Identify which cell holds the provided text, then report its [x, y] central coordinate. 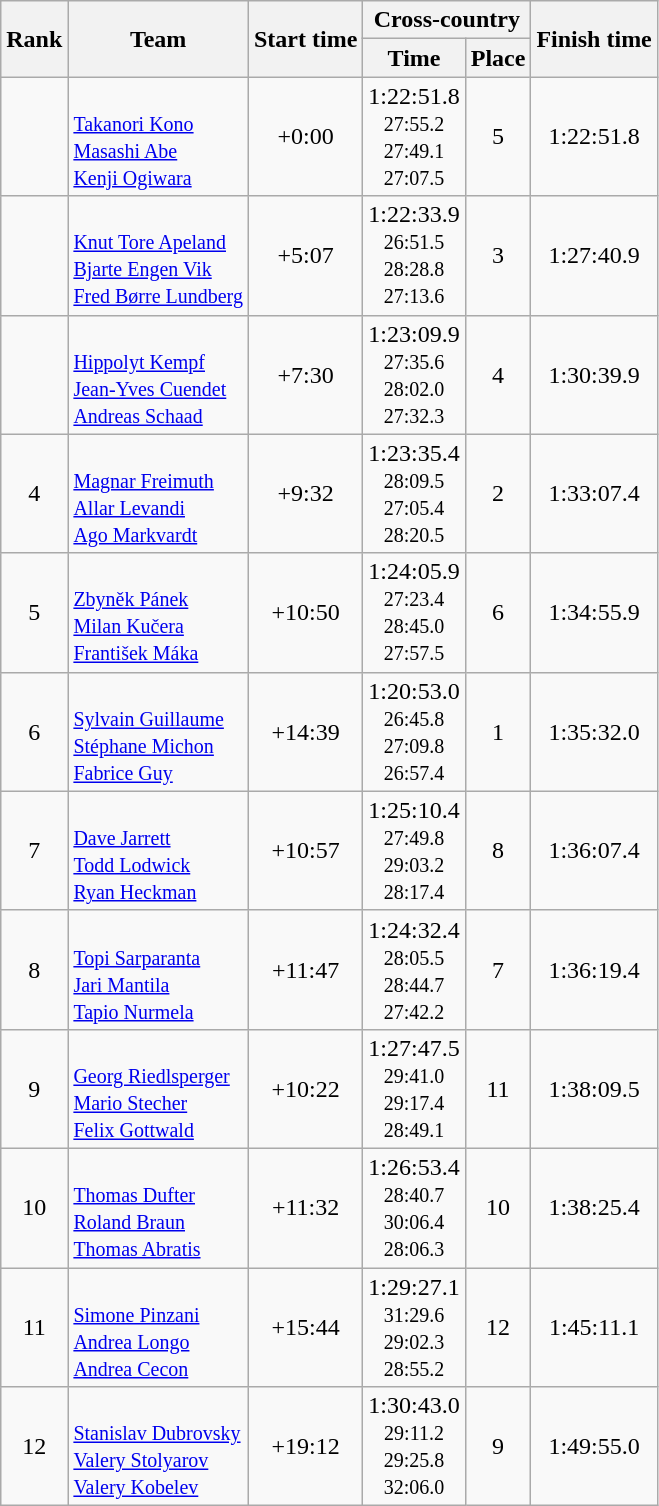
1:26:53.4 28:40.7 30:06.4 28:06.3 [414, 1208]
Time [414, 58]
1:23:09.9 27:35.6 28:02.0 27:32.3 [414, 374]
Start time [305, 39]
Simone Pinzani Andrea Longo Andrea Cecon [158, 1328]
1:45:11.1 [594, 1328]
+14:39 [305, 732]
1:30:39.9 [594, 374]
1 [498, 732]
1:29:27.1 31:29.6 29:02.3 28:55.2 [414, 1328]
1:22:51.8 [594, 136]
1:22:51.8 27:55.2 27:49.1 27:07.5 [414, 136]
+11:32 [305, 1208]
3 [498, 256]
+7:30 [305, 374]
1:30:43.0 29:11.2 29:25.8 32:06.0 [414, 1446]
Finish time [594, 39]
1:24:32.4 28:05.5 28:44.7 27:42.2 [414, 970]
+19:12 [305, 1446]
+9:32 [305, 494]
Takanori Kono Masashi Abe Kenji Ogiwara [158, 136]
Thomas Dufter Roland Braun Thomas Abratis [158, 1208]
Team [158, 39]
1:36:19.4 [594, 970]
+15:44 [305, 1328]
1:23:35.4 28:09.5 27:05.4 28:20.5 [414, 494]
1:22:33.9 26:51.5 28:28.8 27:13.6 [414, 256]
Sylvain Guillaume Stéphane Michon Fabrice Guy [158, 732]
1:35:32.0 [594, 732]
Topi Sarparanta Jari Mantila Tapio Nurmela [158, 970]
1:38:25.4 [594, 1208]
1:20:53.0 26:45.8 27:09.8 26:57.4 [414, 732]
Zbyněk Pánek Milan Kučera František Máka [158, 612]
+0:00 [305, 136]
+10:50 [305, 612]
1:49:55.0 [594, 1446]
Stanislav Dubrovsky Valery Stolyarov Valery Kobelev [158, 1446]
Cross-country [447, 20]
+5:07 [305, 256]
Dave Jarrett Todd Lodwick Ryan Heckman [158, 850]
+11:47 [305, 970]
Hippolyt Kempf Jean-Yves Cuendet Andreas Schaad [158, 374]
1:33:07.4 [594, 494]
2 [498, 494]
1:27:47.5 29:41.0 29:17.4 28:49.1 [414, 1088]
1:24:05.9 27:23.4 28:45.0 27:57.5 [414, 612]
1:36:07.4 [594, 850]
Rank [34, 39]
+10:22 [305, 1088]
1:38:09.5 [594, 1088]
Place [498, 58]
1:34:55.9 [594, 612]
Magnar Freimuth Allar Levandi Ago Markvardt [158, 494]
+10:57 [305, 850]
Georg Riedlsperger Mario Stecher Felix Gottwald [158, 1088]
1:27:40.9 [594, 256]
Knut Tore Apeland Bjarte Engen Vik Fred Børre Lundberg [158, 256]
1:25:10.4 27:49.8 29:03.2 28:17.4 [414, 850]
